Determine the [x, y] coordinate at the center of the cell enclosing the given text.  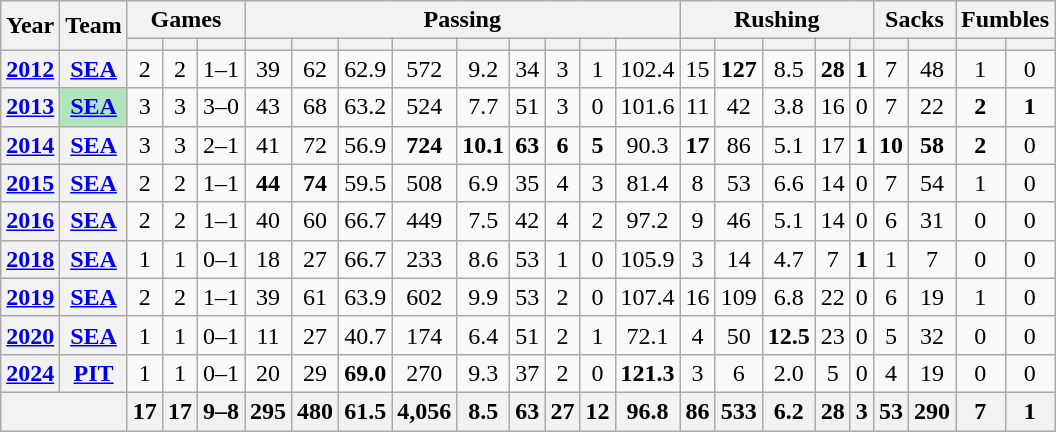
2–1 [220, 145]
Rushing [776, 20]
37 [528, 373]
9 [698, 221]
2016 [30, 221]
72 [316, 145]
31 [932, 221]
60 [316, 221]
101.6 [648, 107]
2020 [30, 335]
48 [932, 69]
74 [316, 183]
63.9 [366, 297]
7.5 [484, 221]
102.4 [648, 69]
90.3 [648, 145]
2024 [30, 373]
233 [424, 259]
Passing [463, 20]
40 [268, 221]
127 [738, 69]
533 [738, 411]
109 [738, 297]
Games [186, 20]
6.8 [788, 297]
10.1 [484, 145]
20 [268, 373]
12.5 [788, 335]
8 [698, 183]
Sacks [914, 20]
2013 [30, 107]
9.9 [484, 297]
2015 [30, 183]
290 [932, 411]
3–0 [220, 107]
Year [30, 26]
61.5 [366, 411]
2012 [30, 69]
PIT [94, 373]
23 [832, 335]
50 [738, 335]
63.2 [366, 107]
68 [316, 107]
6.9 [484, 183]
4,056 [424, 411]
2.0 [788, 373]
43 [268, 107]
10 [890, 145]
72.1 [648, 335]
62 [316, 69]
508 [424, 183]
46 [738, 221]
2018 [30, 259]
96.8 [648, 411]
40.7 [366, 335]
44 [268, 183]
15 [698, 69]
Team [94, 26]
602 [424, 297]
29 [316, 373]
9.2 [484, 69]
295 [268, 411]
81.4 [648, 183]
41 [268, 145]
54 [932, 183]
6.6 [788, 183]
Fumbles [1006, 20]
6.4 [484, 335]
7.7 [484, 107]
12 [598, 411]
58 [932, 145]
18 [268, 259]
3.8 [788, 107]
56.9 [366, 145]
572 [424, 69]
61 [316, 297]
2019 [30, 297]
107.4 [648, 297]
270 [424, 373]
8.6 [484, 259]
174 [424, 335]
524 [424, 107]
59.5 [366, 183]
35 [528, 183]
34 [528, 69]
724 [424, 145]
32 [932, 335]
105.9 [648, 259]
97.2 [648, 221]
449 [424, 221]
6.2 [788, 411]
4.7 [788, 259]
62.9 [366, 69]
69.0 [366, 373]
2014 [30, 145]
9.3 [484, 373]
121.3 [648, 373]
9–8 [220, 411]
480 [316, 411]
